Extract the (X, Y) coordinate from the center of the cell holding the provided text.  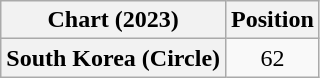
Chart (2023) (114, 20)
South Korea (Circle) (114, 58)
62 (273, 58)
Position (273, 20)
